Output the (x, y) coordinate of the center of the cell containing the given text.  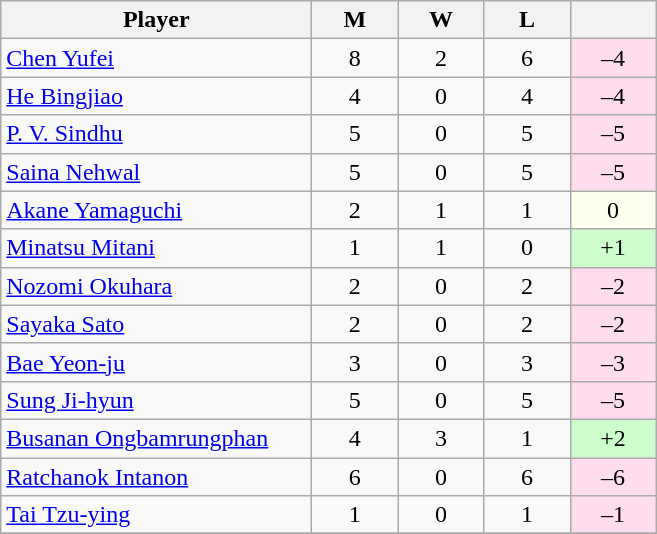
+2 (613, 438)
Player (156, 20)
L (527, 20)
Sayaka Sato (156, 324)
8 (355, 58)
Minatsu Mitani (156, 248)
–1 (613, 515)
Chen Yufei (156, 58)
He Bingjiao (156, 96)
Ratchanok Intanon (156, 477)
–6 (613, 477)
Tai Tzu-ying (156, 515)
M (355, 20)
Nozomi Okuhara (156, 286)
Saina Nehwal (156, 172)
–3 (613, 362)
Busanan Ongbamrungphan (156, 438)
Bae Yeon-ju (156, 362)
Akane Yamaguchi (156, 210)
Sung Ji-hyun (156, 400)
+1 (613, 248)
W (441, 20)
P. V. Sindhu (156, 134)
